Return the (x, y) coordinate for the center point of the cell that contains the specified text.  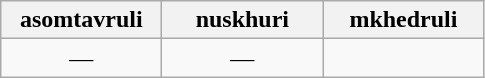
asomtavruli (82, 20)
mkhedruli (404, 20)
nuskhuri (242, 20)
